Pinpoint the cell where the given text exists, returning its (X, Y) midpoint coordinate. 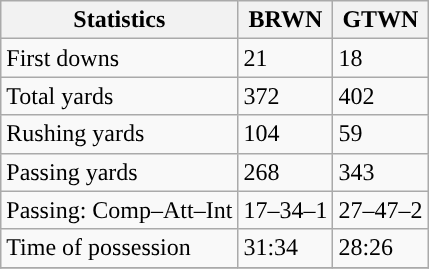
268 (286, 172)
Total yards (120, 96)
402 (380, 96)
First downs (120, 58)
21 (286, 58)
59 (380, 134)
31:34 (286, 248)
372 (286, 96)
Passing: Comp–Att–Int (120, 210)
104 (286, 134)
27–47–2 (380, 210)
GTWN (380, 20)
BRWN (286, 20)
17–34–1 (286, 210)
Time of possession (120, 248)
Passing yards (120, 172)
Rushing yards (120, 134)
343 (380, 172)
Statistics (120, 20)
18 (380, 58)
28:26 (380, 248)
